Search for the cell housing the specified text and yield its (X, Y) center coordinate. 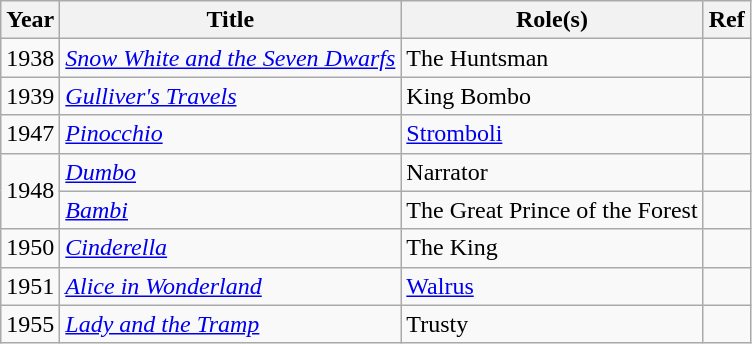
1947 (30, 134)
Year (30, 20)
1950 (30, 248)
Lady and the Tramp (230, 324)
1938 (30, 58)
The Great Prince of the Forest (552, 210)
Ref (726, 20)
Role(s) (552, 20)
Title (230, 20)
1939 (30, 96)
Cinderella (230, 248)
The Huntsman (552, 58)
Stromboli (552, 134)
Walrus (552, 286)
1955 (30, 324)
Narrator (552, 172)
Trusty (552, 324)
Snow White and the Seven Dwarfs (230, 58)
Gulliver's Travels (230, 96)
Dumbo (230, 172)
Pinocchio (230, 134)
The King (552, 248)
1948 (30, 191)
Alice in Wonderland (230, 286)
1951 (30, 286)
King Bombo (552, 96)
Bambi (230, 210)
